Find where the given text appears and provide that cell's center as (x, y) coordinate. 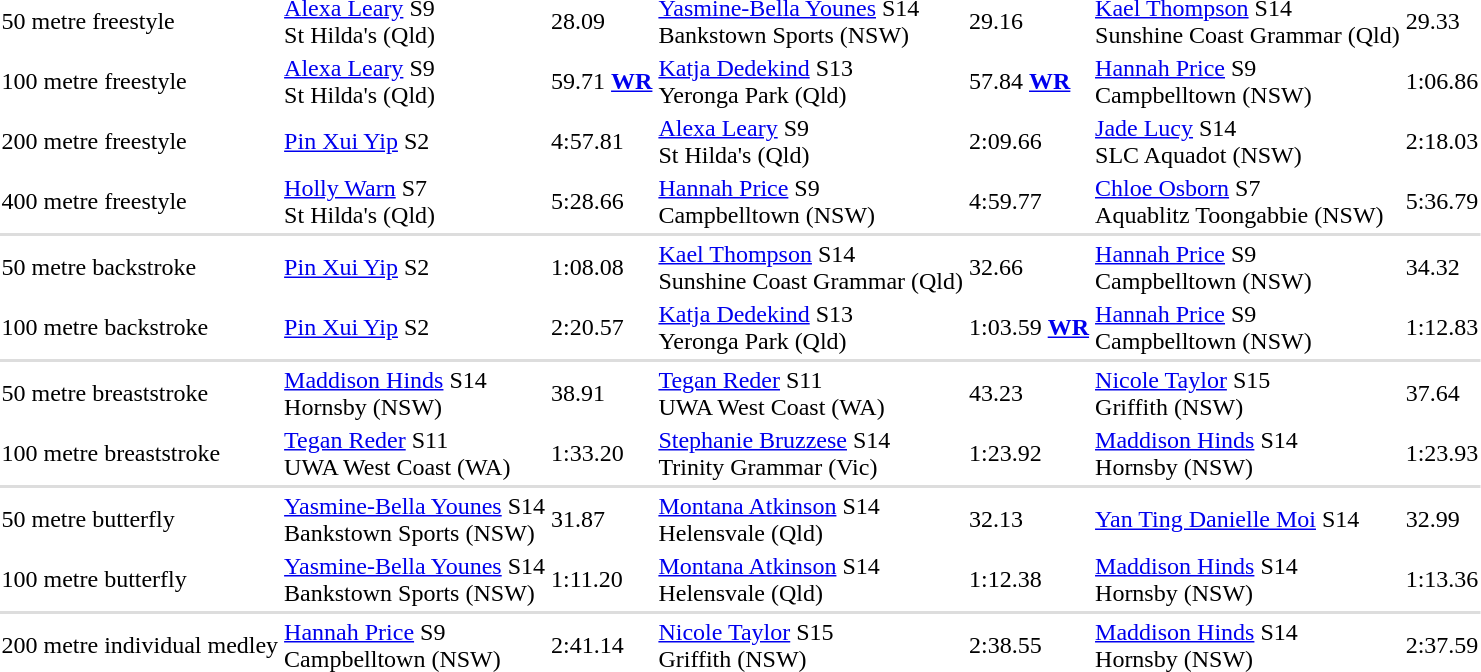
Yan Ting Danielle Moi S14 (1248, 520)
Holly Warn S7 St Hilda's (Qld) (415, 202)
200 metre freestyle (140, 142)
2:18.03 (1442, 142)
5:36.79 (1442, 202)
100 metre backstroke (140, 328)
1:12.83 (1442, 328)
1:23.92 (1030, 454)
5:28.66 (602, 202)
Jade Lucy S14 SLC Aquadot (NSW) (1248, 142)
32.66 (1030, 268)
1:12.38 (1030, 580)
2:09.66 (1030, 142)
31.87 (602, 520)
100 metre butterfly (140, 580)
Kael Thompson S14 Sunshine Coast Grammar (Qld) (811, 268)
100 metre breaststroke (140, 454)
100 metre freestyle (140, 82)
1:23.93 (1442, 454)
1:33.20 (602, 454)
Stephanie Bruzzese S14 Trinity Grammar (Vic) (811, 454)
50 metre backstroke (140, 268)
34.32 (1442, 268)
32.99 (1442, 520)
Nicole Taylor S15 Griffith (NSW) (1248, 394)
4:59.77 (1030, 202)
37.64 (1442, 394)
4:57.81 (602, 142)
1:08.08 (602, 268)
38.91 (602, 394)
1:11.20 (602, 580)
Chloe Osborn S7 Aquablitz Toongabbie (NSW) (1248, 202)
57.84 WR (1030, 82)
400 metre freestyle (140, 202)
32.13 (1030, 520)
1:13.36 (1442, 580)
50 metre breaststroke (140, 394)
2:20.57 (602, 328)
59.71 WR (602, 82)
50 metre butterfly (140, 520)
1:03.59 WR (1030, 328)
1:06.86 (1442, 82)
43.23 (1030, 394)
